Capture the cell that displays the provided text and extract its (X, Y) central coordinate. 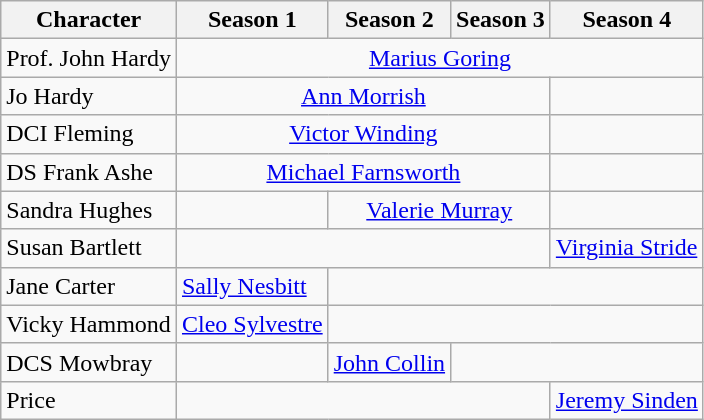
Victor Winding (363, 134)
Jeremy Sinden (626, 400)
Jane Carter (89, 286)
Season 4 (626, 20)
DCS Mowbray (89, 362)
Season 2 (389, 20)
Cleo Sylvestre (252, 324)
Michael Farnsworth (363, 172)
Susan Bartlett (89, 248)
Ann Morrish (363, 96)
Prof. John Hardy (89, 58)
DCI Fleming (89, 134)
Virginia Stride (626, 248)
Sandra Hughes (89, 210)
Marius Goring (440, 58)
Season 1 (252, 20)
Jo Hardy (89, 96)
Season 3 (501, 20)
John Collin (389, 362)
DS Frank Ashe (89, 172)
Price (89, 400)
Valerie Murray (439, 210)
Sally Nesbitt (252, 286)
Character (89, 20)
Vicky Hammond (89, 324)
